From the cell containing the given text, extract its center point as (x, y) coordinate. 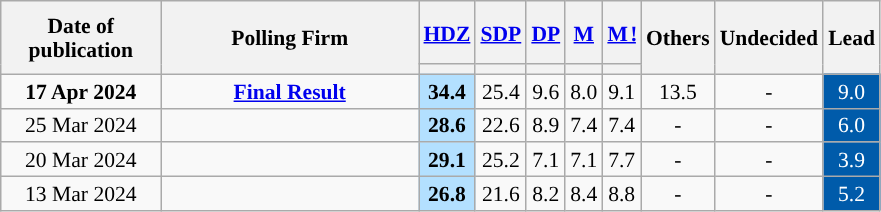
22.6 (500, 125)
13.5 (678, 91)
17 Apr 2024 (81, 91)
21.6 (500, 194)
25.4 (500, 91)
3.9 (852, 160)
HDZ (446, 32)
M (584, 32)
13 Mar 2024 (81, 194)
8.9 (546, 125)
29.1 (446, 160)
20 Mar 2024 (81, 160)
8.2 (546, 194)
9.6 (546, 91)
Polling Firm (290, 38)
34.4 (446, 91)
25.2 (500, 160)
Lead (852, 38)
28.6 (446, 125)
6.0 (852, 125)
Undecided (769, 38)
25 Mar 2024 (81, 125)
8.8 (622, 194)
8.4 (584, 194)
7.7 (622, 160)
Final Result (290, 91)
SDP (500, 32)
Others (678, 38)
9.1 (622, 91)
8.0 (584, 91)
DP (546, 32)
Date of publication (81, 38)
9.0 (852, 91)
5.2 (852, 194)
26.8 (446, 194)
M ! (622, 32)
